Extract the (X, Y) coordinate from the center of the cell holding the provided text.  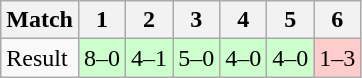
Match (40, 20)
3 (196, 20)
1 (102, 20)
6 (338, 20)
4 (244, 20)
5 (290, 20)
5–0 (196, 58)
4–1 (150, 58)
8–0 (102, 58)
Result (40, 58)
1–3 (338, 58)
2 (150, 20)
